Search for the cell housing the specified text and yield its (x, y) center coordinate. 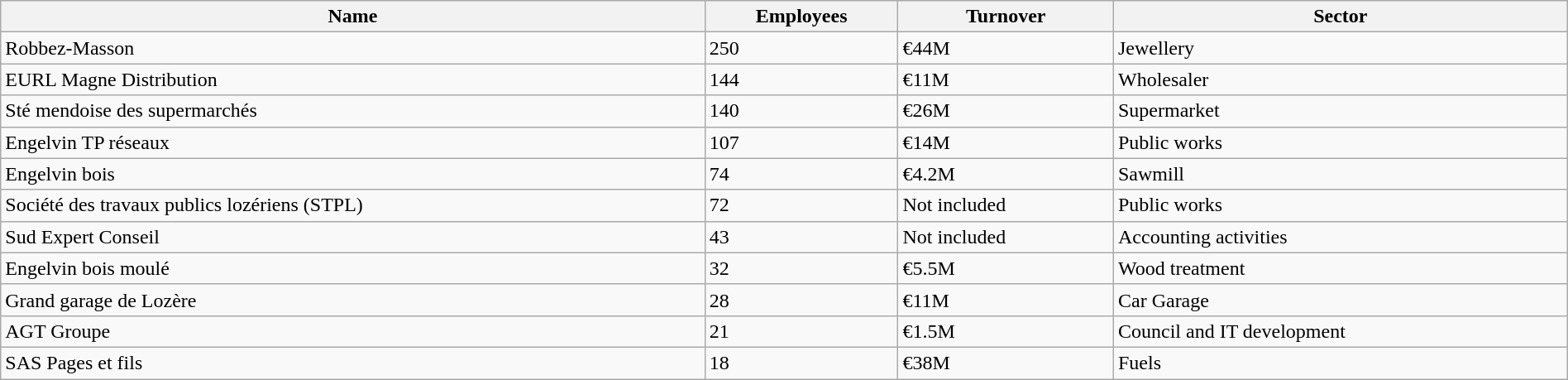
Name (353, 17)
Wholesaler (1340, 79)
Société des travaux publics lozériens (STPL) (353, 205)
Engelvin bois (353, 174)
Sector (1340, 17)
Robbez-Masson (353, 48)
€1.5M (1006, 331)
SAS Pages et fils (353, 363)
Jewellery (1340, 48)
€26M (1006, 111)
74 (801, 174)
Fuels (1340, 363)
Engelvin bois moulé (353, 268)
18 (801, 363)
€4.2M (1006, 174)
32 (801, 268)
Sud Expert Conseil (353, 237)
EURL Magne Distribution (353, 79)
€5.5M (1006, 268)
Supermarket (1340, 111)
Car Garage (1340, 300)
43 (801, 237)
Council and IT development (1340, 331)
Turnover (1006, 17)
€44M (1006, 48)
21 (801, 331)
Accounting activities (1340, 237)
€38M (1006, 363)
Wood treatment (1340, 268)
140 (801, 111)
Employees (801, 17)
28 (801, 300)
Grand garage de Lozère (353, 300)
Engelvin TP réseaux (353, 142)
AGT Groupe (353, 331)
144 (801, 79)
Sawmill (1340, 174)
250 (801, 48)
€14M (1006, 142)
72 (801, 205)
Sté mendoise des supermarchés (353, 111)
107 (801, 142)
